Identify which cell holds the provided text, then report its [x, y] central coordinate. 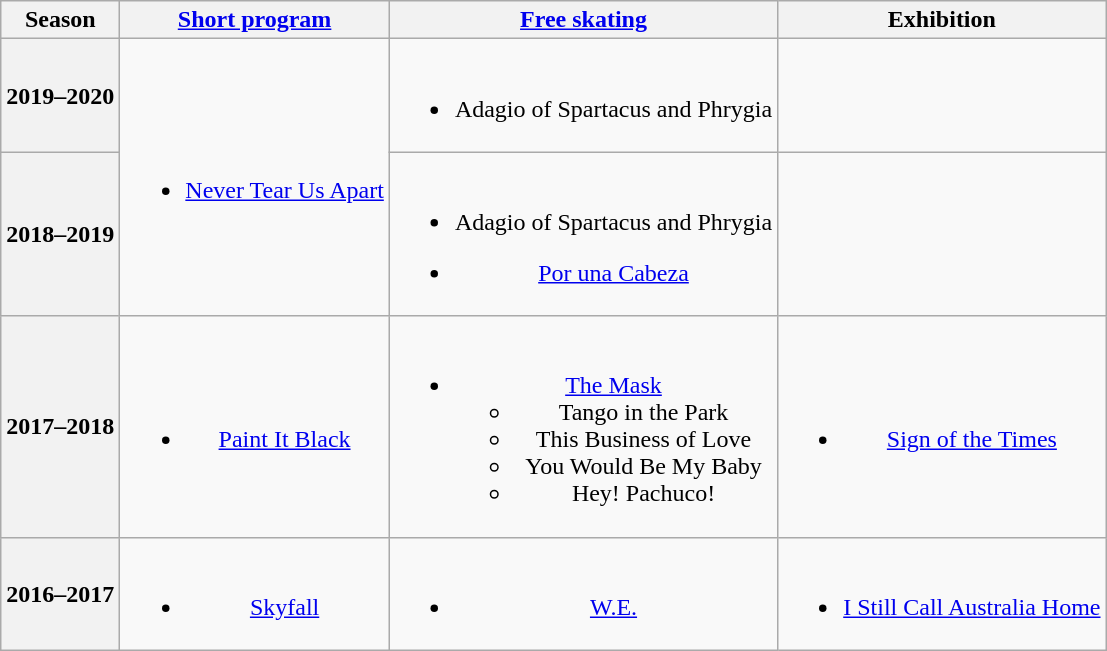
2018–2019 [60, 234]
Paint It Black [255, 426]
W.E. [583, 594]
Adagio of Spartacus and Phrygia [583, 96]
2016–2017 [60, 594]
Free skating [583, 20]
Short program [255, 20]
I Still Call Australia Home [942, 594]
Adagio of Spartacus and Phrygia Por una Cabeza [583, 234]
2019–2020 [60, 96]
Sign of the Times [942, 426]
Skyfall [255, 594]
Never Tear Us Apart [255, 178]
2017–2018 [60, 426]
Season [60, 20]
The MaskTango in the Park This Business of Love You Would Be My Baby Hey! Pachuco! [583, 426]
Exhibition [942, 20]
